Return [x, y] of the center of cell containing provided text 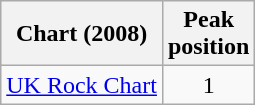
1 [208, 85]
Chart (2008) [82, 34]
UK Rock Chart [82, 85]
Peakposition [208, 34]
